Pinpoint the cell where the given text exists, returning its (x, y) midpoint coordinate. 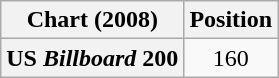
Position (231, 20)
160 (231, 58)
US Billboard 200 (92, 58)
Chart (2008) (92, 20)
